From the cell containing the given text, extract its center point as (x, y) coordinate. 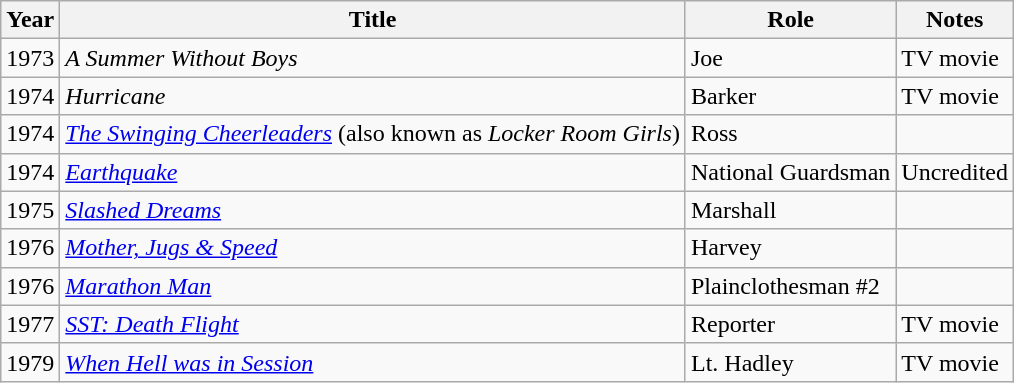
1973 (30, 58)
Lt. Hadley (790, 362)
Harvey (790, 248)
Uncredited (955, 172)
1977 (30, 324)
Reporter (790, 324)
Barker (790, 96)
SST: Death Flight (373, 324)
Role (790, 20)
National Guardsman (790, 172)
1979 (30, 362)
Plainclothesman #2 (790, 286)
A Summer Without Boys (373, 58)
Earthquake (373, 172)
Marathon Man (373, 286)
The Swinging Cheerleaders (also known as Locker Room Girls) (373, 134)
Marshall (790, 210)
1975 (30, 210)
Year (30, 20)
Notes (955, 20)
Mother, Jugs & Speed (373, 248)
Hurricane (373, 96)
Ross (790, 134)
Joe (790, 58)
When Hell was in Session (373, 362)
Title (373, 20)
Slashed Dreams (373, 210)
